Capture the cell that displays the provided text and extract its [x, y] central coordinate. 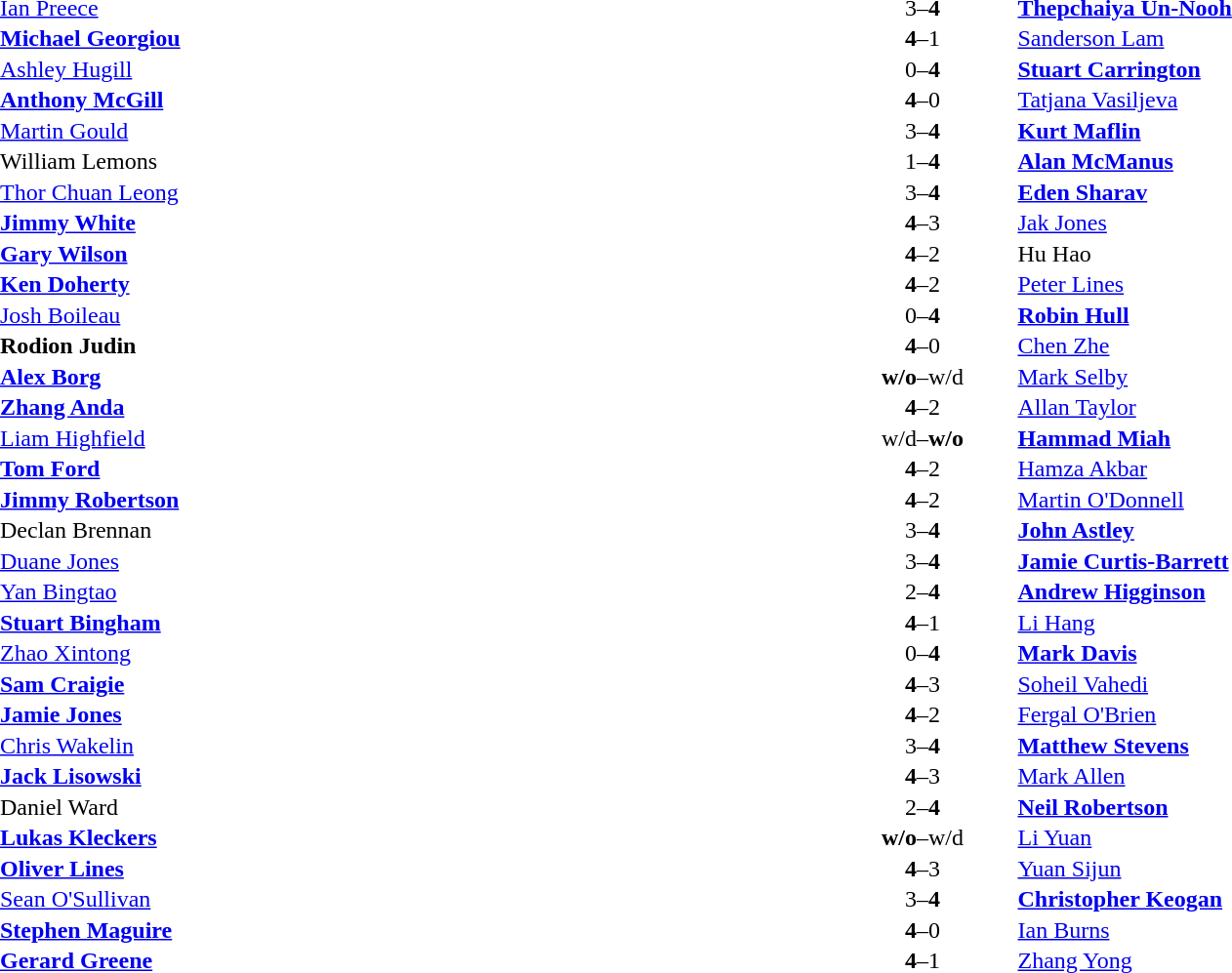
1–4 [922, 161]
w/d–w/o [922, 438]
